Search for the cell housing the specified text and yield its (X, Y) center coordinate. 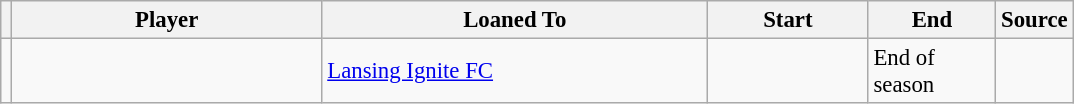
Loaned To (515, 20)
End (932, 20)
Lansing Ignite FC (515, 72)
End of season (932, 72)
Start (788, 20)
Player (166, 20)
Source (1034, 20)
